From the cell containing the given text, extract its center point as (X, Y) coordinate. 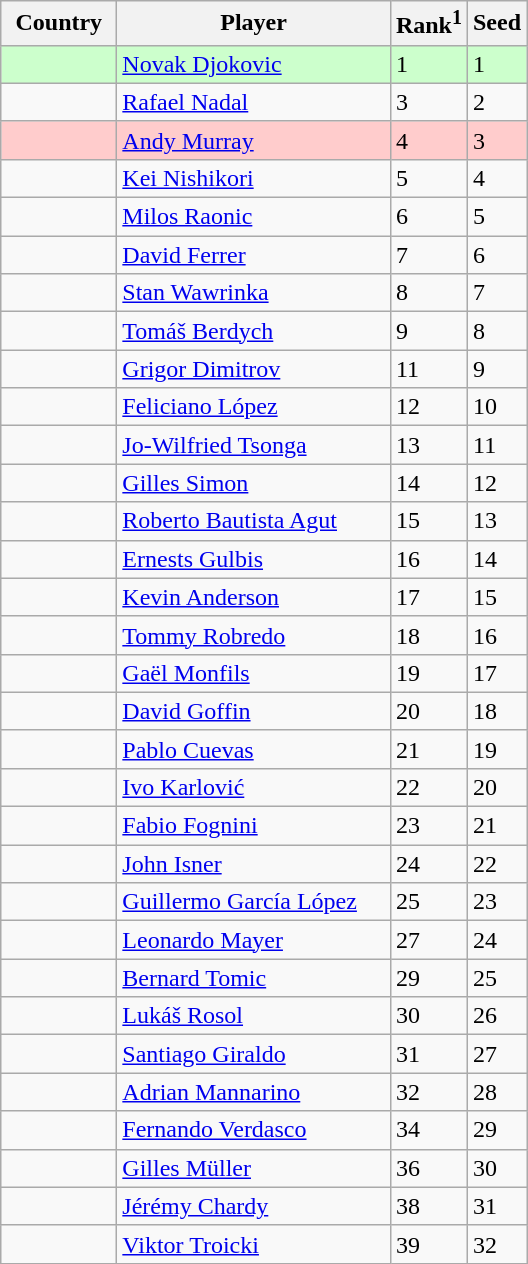
2 (496, 102)
Novak Djokovic (254, 64)
Andy Murray (254, 140)
Fabio Fognini (254, 826)
Pablo Cuevas (254, 749)
Jo-Wilfried Tsonga (254, 445)
38 (428, 1206)
36 (428, 1168)
Viktor Troicki (254, 1244)
Leonardo Mayer (254, 940)
David Goffin (254, 711)
28 (496, 1092)
Adrian Mannarino (254, 1092)
Seed (496, 24)
Stan Wawrinka (254, 293)
10 (496, 407)
Ernests Gulbis (254, 559)
Bernard Tomic (254, 978)
Feliciano López (254, 407)
Lukáš Rosol (254, 1016)
26 (496, 1016)
Guillermo García López (254, 902)
34 (428, 1130)
Grigor Dimitrov (254, 369)
Gilles Simon (254, 483)
John Isner (254, 864)
Kei Nishikori (254, 178)
Fernando Verdasco (254, 1130)
Jérémy Chardy (254, 1206)
Kevin Anderson (254, 597)
Rafael Nadal (254, 102)
Santiago Giraldo (254, 1054)
Roberto Bautista Agut (254, 521)
Gaël Monfils (254, 673)
Rank1 (428, 24)
Country (59, 24)
David Ferrer (254, 255)
Gilles Müller (254, 1168)
Tommy Robredo (254, 635)
39 (428, 1244)
Ivo Karlović (254, 787)
Tomáš Berdych (254, 331)
Milos Raonic (254, 217)
Player (254, 24)
